Scan for the cell matching the given text and deliver its [x, y] coordinate at center. 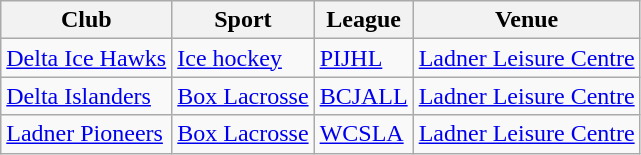
Ice hockey [243, 58]
WCSLA [364, 134]
Ladner Pioneers [86, 134]
PIJHL [364, 58]
Sport [243, 20]
Venue [526, 20]
League [364, 20]
BCJALL [364, 96]
Delta Ice Hawks [86, 58]
Club [86, 20]
Delta Islanders [86, 96]
